Capture the cell that displays the provided text and extract its (x, y) central coordinate. 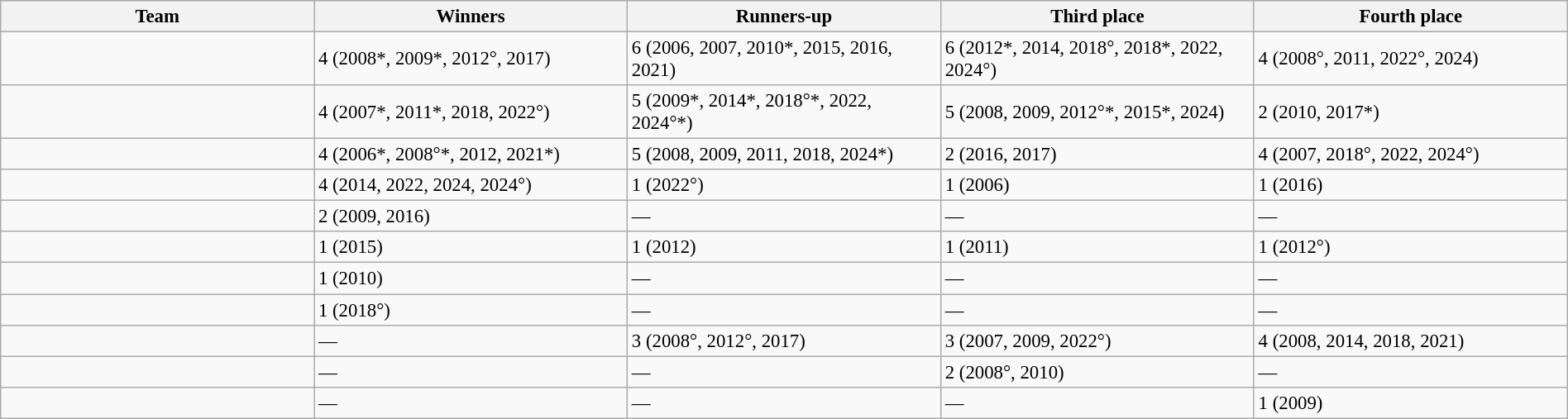
4 (2008*, 2009*, 2012°, 2017) (471, 60)
4 (2007, 2018°, 2022, 2024°) (1411, 155)
Team (157, 17)
5 (2008, 2009, 2012°*, 2015*, 2024) (1097, 112)
1 (2006) (1097, 185)
1 (2010) (471, 279)
4 (2006*, 2008°*, 2012, 2021*) (471, 155)
4 (2007*, 2011*, 2018, 2022°) (471, 112)
Runners-up (784, 17)
5 (2008, 2009, 2011, 2018, 2024*) (784, 155)
Winners (471, 17)
1 (2012) (784, 247)
6 (2012*, 2014, 2018°, 2018*, 2022, 2024°) (1097, 60)
1 (2012°) (1411, 247)
2 (2009, 2016) (471, 217)
4 (2014, 2022, 2024, 2024°) (471, 185)
1 (2015) (471, 247)
5 (2009*, 2014*, 2018°*, 2022, 2024°*) (784, 112)
2 (2010, 2017*) (1411, 112)
4 (2008°, 2011, 2022°, 2024) (1411, 60)
1 (2016) (1411, 185)
Third place (1097, 17)
6 (2006, 2007, 2010*, 2015, 2016, 2021) (784, 60)
1 (2011) (1097, 247)
1 (2018°) (471, 310)
2 (2008°, 2010) (1097, 372)
Fourth place (1411, 17)
3 (2008°, 2012°, 2017) (784, 340)
3 (2007, 2009, 2022°) (1097, 340)
1 (2022°) (784, 185)
4 (2008, 2014, 2018, 2021) (1411, 340)
2 (2016, 2017) (1097, 155)
1 (2009) (1411, 402)
